Return the (X, Y) coordinate for the center point of the cell that contains the specified text.  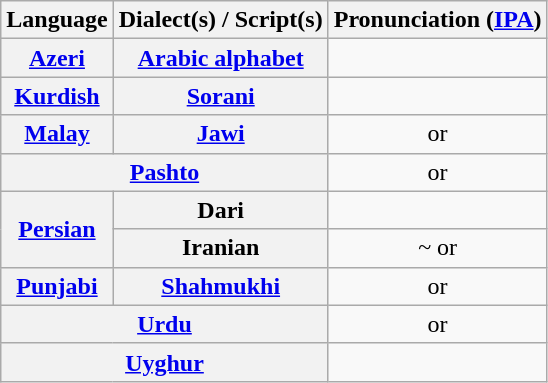
Dialect(s) / Script(s) (220, 20)
Punjabi (57, 286)
Jawi (220, 134)
Iranian (220, 248)
~ or (438, 248)
Arabic alphabet (220, 58)
Language (57, 20)
Uyghur (164, 362)
Sorani (220, 96)
Malay (57, 134)
Pashto (164, 172)
Shahmukhi (220, 286)
Urdu (164, 324)
Persian (57, 229)
Kurdish (57, 96)
Azeri (57, 58)
Pronunciation (IPA) (438, 20)
Dari (220, 210)
